For the text-containing cell, return its midpoint in (X, Y) coordinate format. 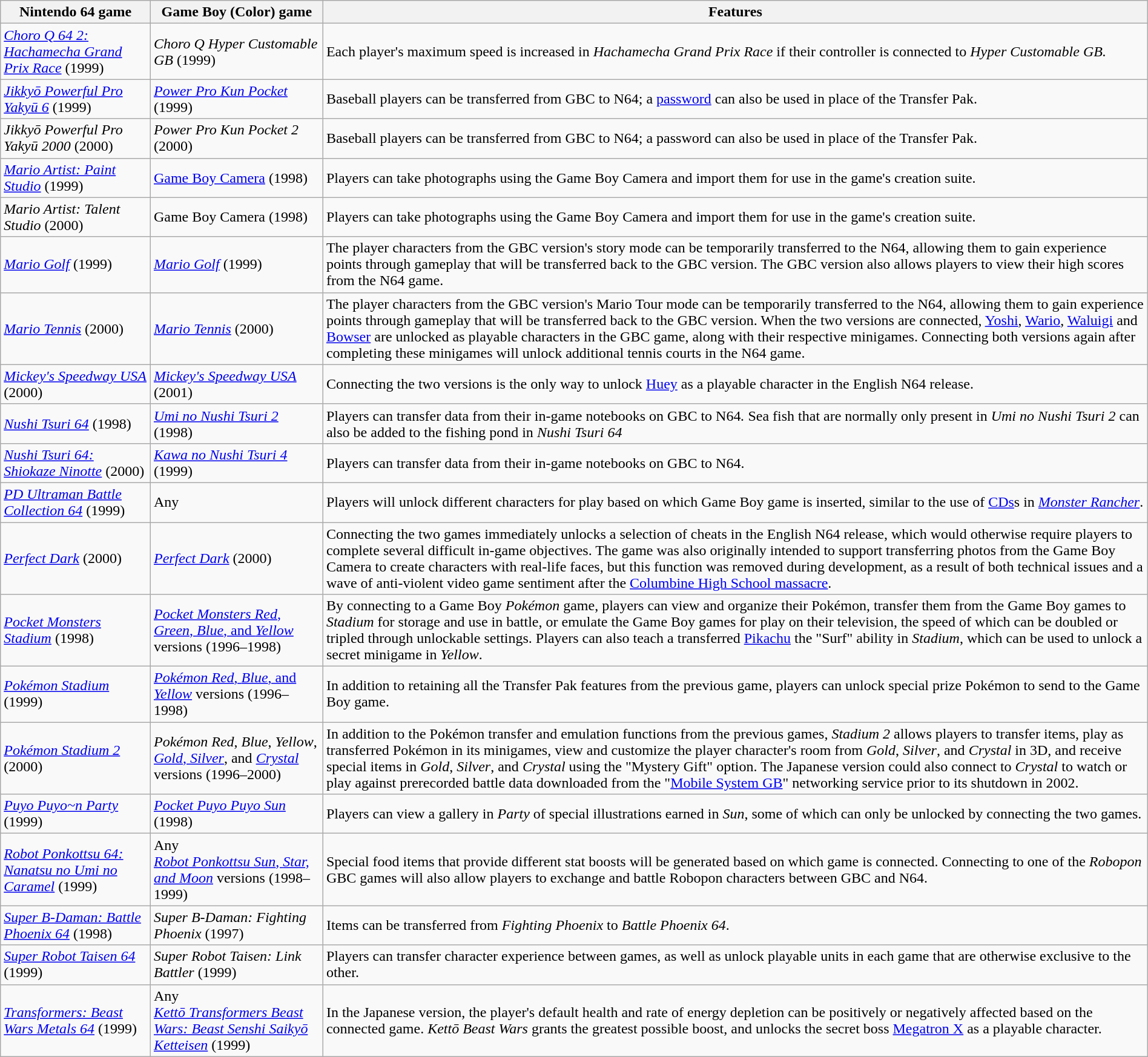
Kawa no Nushi Tsuri 4 (1999) (236, 463)
Game Boy (Color) game (236, 12)
Pokémon Red, Blue, and Yellow versions (1996–1998) (236, 694)
Jikkyō Powerful Pro Yakyū 6 (1999) (76, 99)
Umi no Nushi Tsuri 2 (1998) (236, 424)
Super Robot Taisen 64 (1999) (76, 965)
Super B-Daman: Battle Phoenix 64 (1998) (76, 925)
Mickey's Speedway USA (2001) (236, 384)
AnyKettō Transformers Beast Wars: Beast Senshi Saikyō Ketteisen (1999) (236, 1021)
Players will unlock different characters for play based on which Game Boy game is inserted, similar to the use of CDss in Monster Rancher. (735, 502)
Players can transfer character experience between games, as well as unlock playable units in each game that are otherwise exclusive to the other. (735, 965)
Power Pro Kun Pocket 2 (2000) (236, 138)
Nushi Tsuri 64: Shiokaze Ninotte (2000) (76, 463)
Pokémon Red, Blue, Yellow, Gold, Silver, and Crystal versions (1996–2000) (236, 758)
Features (735, 12)
Mickey's Speedway USA (2000) (76, 384)
Jikkyō Powerful Pro Yakyū 2000 (2000) (76, 138)
Pokémon Stadium (1999) (76, 694)
Pocket Monsters Red, Green, Blue, and Yellow versions (1996–1998) (236, 631)
Mario Artist: Talent Studio (2000) (76, 217)
Nushi Tsuri 64 (1998) (76, 424)
Players can view a gallery in Party of special illustrations earned in Sun, some of which can only be unlocked by connecting the two games. (735, 814)
Choro Q 64 2: Hachamecha Grand Prix Race (1999) (76, 51)
Pocket Monsters Stadium (1998) (76, 631)
Players can transfer data from their in-game notebooks on GBC to N64. (735, 463)
Items can be transferred from Fighting Phoenix to Battle Phoenix 64. (735, 925)
Pocket Puyo Puyo Sun (1998) (236, 814)
Transformers: Beast Wars Metals 64 (1999) (76, 1021)
Mario Artist: Paint Studio (1999) (76, 178)
Any (236, 502)
Connecting the two versions is the only way to unlock Huey as a playable character in the English N64 release. (735, 384)
Pokémon Stadium 2 (2000) (76, 758)
Each player's maximum speed is increased in Hachamecha Grand Prix Race if their controller is connected to Hyper Customable GB. (735, 51)
PD Ultraman Battle Collection 64 (1999) (76, 502)
Power Pro Kun Pocket (1999) (236, 99)
Super Robot Taisen: Link Battler (1999) (236, 965)
AnyRobot Ponkottsu Sun, Star, and Moon versions (1998–1999) (236, 869)
In addition to retaining all the Transfer Pak features from the previous game, players can unlock special prize Pokémon to send to the Game Boy game. (735, 694)
Choro Q Hyper Customable GB (1999) (236, 51)
Super B-Daman: Fighting Phoenix (1997) (236, 925)
Nintendo 64 game (76, 12)
Puyo Puyo~n Party (1999) (76, 814)
Robot Ponkottsu 64: Nanatsu no Umi no Caramel (1999) (76, 869)
